Scan for the cell matching the given text and deliver its [x, y] coordinate at center. 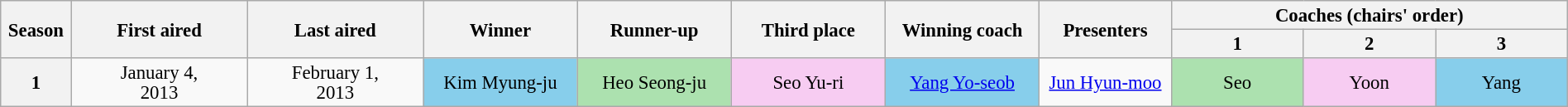
Seo [1237, 83]
January 4, 2013 [159, 83]
Winning coach [962, 30]
Third place [808, 30]
Seo Yu-ri [808, 83]
Season [36, 30]
February 1, 2013 [336, 83]
Yang Yo-seob [962, 83]
Coaches (chairs' order) [1370, 15]
Winner [500, 30]
Presenters [1106, 30]
First aired [159, 30]
Yang [1502, 83]
Kim Myung-ju [500, 83]
Yoon [1370, 83]
3 [1502, 45]
Last aired [336, 30]
2 [1370, 45]
Jun Hyun-moo [1106, 83]
Heo Seong-ju [654, 83]
Runner-up [654, 30]
